Determine the [X, Y] coordinate at the center of the cell enclosing the given text.  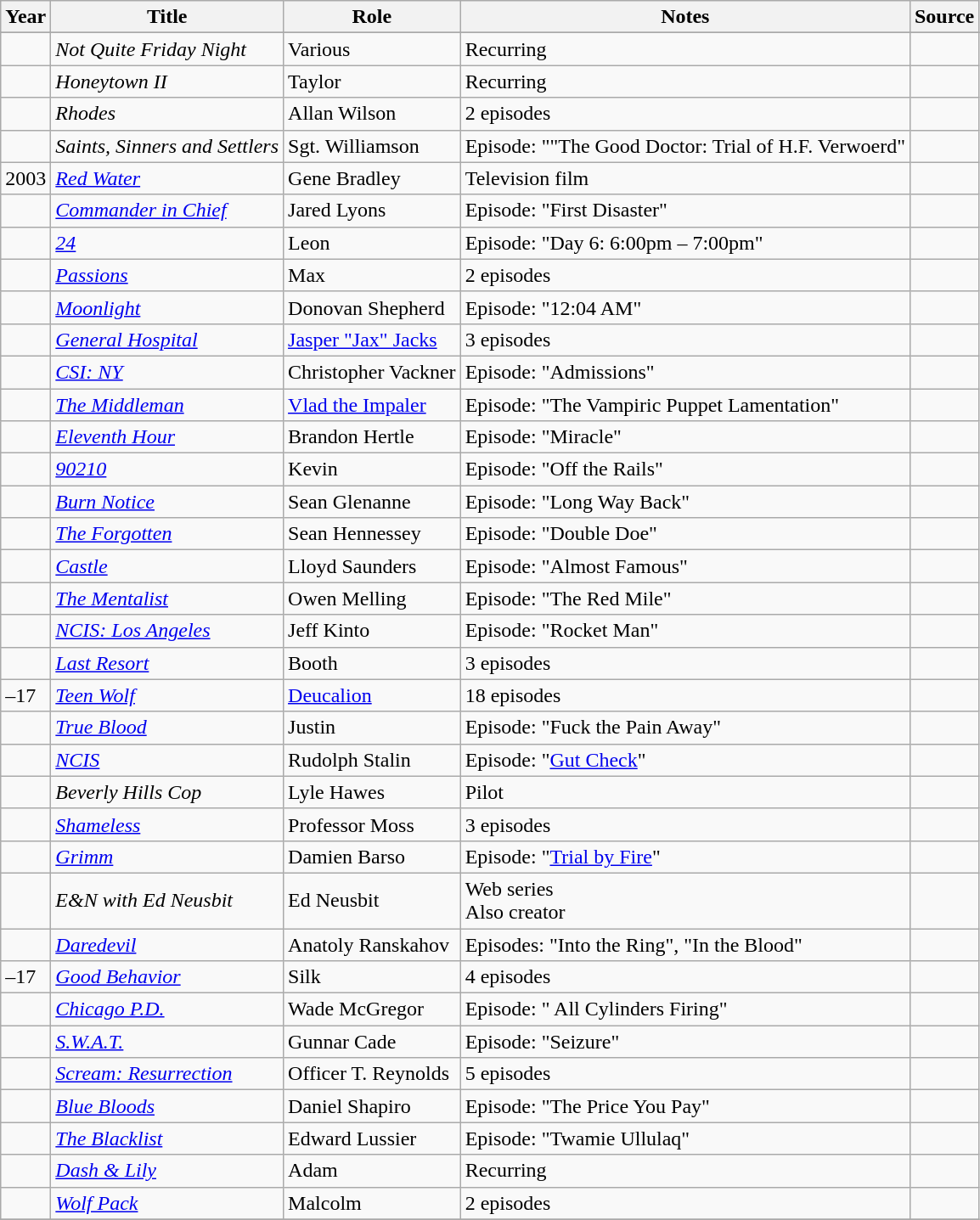
Episode: "Double Doe" [684, 534]
Gunnar Cade [372, 1042]
Damien Barso [372, 857]
The Mentalist [167, 599]
Episode: "Rocket Man" [684, 631]
The Blacklist [167, 1138]
Gene Bradley [372, 178]
The Forgotten [167, 534]
Notes [684, 17]
Episode: "Seizure" [684, 1042]
Episode: "Fuck the Pain Away" [684, 728]
Ed Neusbit [372, 900]
Sean Hennessey [372, 534]
24 [167, 243]
Source [944, 17]
Year [25, 17]
Lloyd Saunders [372, 566]
Episode: " All Cylinders Firing" [684, 1009]
Kevin [372, 469]
Vlad the Impaler [372, 405]
Commander in Chief [167, 211]
Leon [372, 243]
Good Behavior [167, 977]
Professor Moss [372, 824]
18 episodes [684, 695]
Rhodes [167, 114]
NCIS: Los Angeles [167, 631]
Not Quite Friday Night [167, 49]
Lyle Hawes [372, 792]
Episode: "Twamie Ullulaq" [684, 1138]
Castle [167, 566]
Episode: "The Price You Pay" [684, 1106]
Brandon Hertle [372, 437]
2003 [25, 178]
Rudolph Stalin [372, 760]
90210 [167, 469]
Burn Notice [167, 502]
Saints, Sinners and Settlers [167, 146]
Jeff Kinto [372, 631]
Passions [167, 275]
S.W.A.T. [167, 1042]
Episode: "Off the Rails" [684, 469]
Beverly Hills Cop [167, 792]
True Blood [167, 728]
Sgt. Williamson [372, 146]
Episode: ""The Good Doctor: Trial of H.F. Verwoerd" [684, 146]
Blue Bloods [167, 1106]
5 episodes [684, 1074]
Dash & Lily [167, 1171]
Wade McGregor [372, 1009]
Last Resort [167, 663]
E&N with Ed Neusbit [167, 900]
Role [372, 17]
Eleventh Hour [167, 437]
Officer T. Reynolds [372, 1074]
Taylor [372, 82]
Episode: "Trial by Fire" [684, 857]
Episode: "Almost Famous" [684, 566]
Title [167, 17]
Scream: Resurrection [167, 1074]
Max [372, 275]
Television film [684, 178]
Episode: "First Disaster" [684, 211]
Sean Glenanne [372, 502]
Episode: "Miracle" [684, 437]
Episodes: "Into the Ring", "In the Blood" [684, 945]
Malcolm [372, 1203]
Edward Lussier [372, 1138]
Jared Lyons [372, 211]
Owen Melling [372, 599]
Episode: "Day 6: 6:00pm – 7:00pm" [684, 243]
Honeytown II [167, 82]
4 episodes [684, 977]
The Middleman [167, 405]
Red Water [167, 178]
Chicago P.D. [167, 1009]
Episode: "12:04 AM" [684, 307]
Pilot [684, 792]
Donovan Shepherd [372, 307]
Episode: "The Vampiric Puppet Lamentation" [684, 405]
Wolf Pack [167, 1203]
Shameless [167, 824]
Christopher Vackner [372, 372]
Adam [372, 1171]
Teen Wolf [167, 695]
Daniel Shapiro [372, 1106]
Justin [372, 728]
Silk [372, 977]
Allan Wilson [372, 114]
Episode: "The Red Mile" [684, 599]
NCIS [167, 760]
CSI: NY [167, 372]
Daredevil [167, 945]
Episode: "Admissions" [684, 372]
Web seriesAlso creator [684, 900]
Deucalion [372, 695]
Jasper "Jax" Jacks [372, 340]
General Hospital [167, 340]
Booth [372, 663]
Episode: "Gut Check" [684, 760]
Anatoly Ranskahov [372, 945]
Various [372, 49]
Episode: "Long Way Back" [684, 502]
Moonlight [167, 307]
Grimm [167, 857]
